Provide the [X, Y] coordinate of the cell's center where the given text is located.  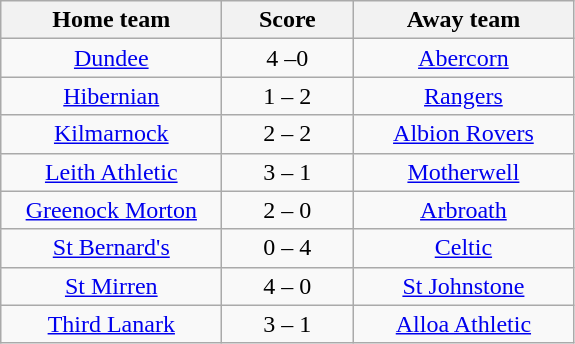
St Bernard's [112, 248]
Abercorn [464, 58]
Leith Athletic [112, 172]
Alloa Athletic [464, 324]
Score [288, 20]
0 – 4 [288, 248]
Albion Rovers [464, 134]
1 – 2 [288, 96]
St Mirren [112, 286]
2 – 2 [288, 134]
4 – 0 [288, 286]
St Johnstone [464, 286]
Away team [464, 20]
Rangers [464, 96]
4 –0 [288, 58]
Third Lanark [112, 324]
2 – 0 [288, 210]
Celtic [464, 248]
Home team [112, 20]
Kilmarnock [112, 134]
Dundee [112, 58]
Greenock Morton [112, 210]
Arbroath [464, 210]
Motherwell [464, 172]
Hibernian [112, 96]
